Determine the [X, Y] coordinate at the center of the cell enclosing the given text.  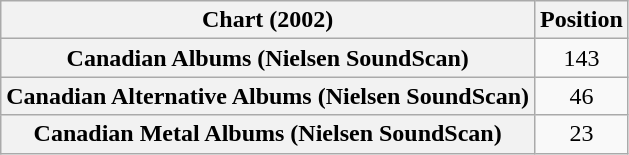
Position [582, 20]
Canadian Albums (Nielsen SoundScan) [268, 58]
Canadian Alternative Albums (Nielsen SoundScan) [268, 96]
Chart (2002) [268, 20]
46 [582, 96]
Canadian Metal Albums (Nielsen SoundScan) [268, 134]
23 [582, 134]
143 [582, 58]
